For the text-containing cell, return its midpoint in [x, y] coordinate format. 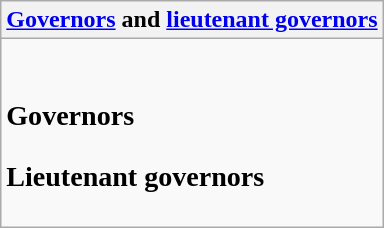
Governors and lieutenant governors [192, 20]
GovernorsLieutenant governors [192, 133]
